Determine the [x, y] coordinate at the center of the cell enclosing the given text.  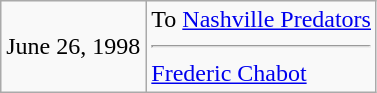
To Nashville PredatorsFrederic Chabot [262, 47]
June 26, 1998 [74, 47]
